From the cell containing the given text, extract its center point as [x, y] coordinate. 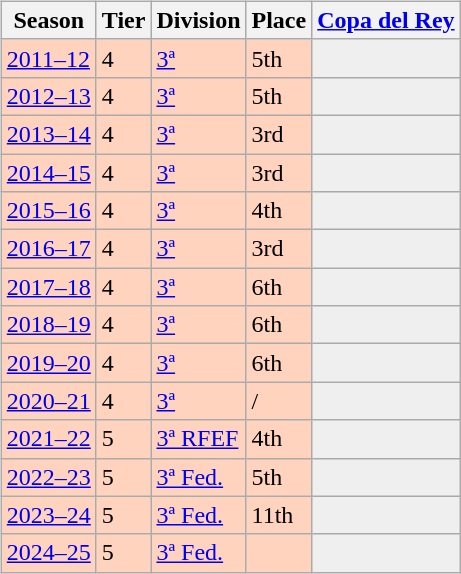
/ [279, 401]
Tier [124, 20]
2014–15 [48, 173]
2021–22 [48, 439]
Copa del Rey [386, 20]
11th [279, 515]
2023–24 [48, 515]
2016–17 [48, 249]
2011–12 [48, 58]
2013–14 [48, 134]
2019–20 [48, 363]
2020–21 [48, 401]
2024–25 [48, 553]
3ª RFEF [198, 439]
2017–18 [48, 287]
2012–13 [48, 96]
Place [279, 20]
Season [48, 20]
2015–16 [48, 211]
2022–23 [48, 477]
2018–19 [48, 325]
Division [198, 20]
